Find where the given text appears and provide that cell's center as (x, y) coordinate. 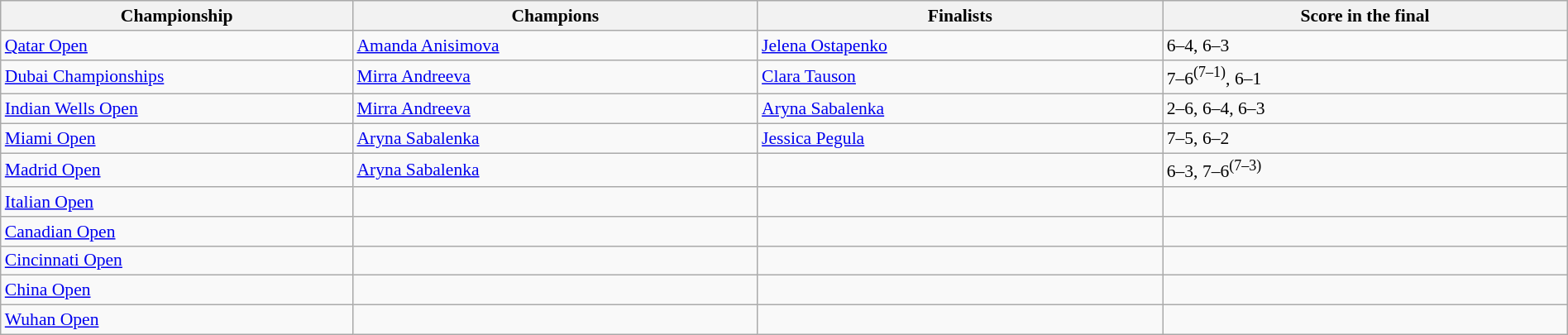
Wuhan Open (177, 320)
Madrid Open (177, 170)
China Open (177, 290)
Score in the final (1365, 16)
Dubai Championships (177, 76)
Qatar Open (177, 45)
Indian Wells Open (177, 109)
Championship (177, 16)
6–3, 7–6(7–3) (1365, 170)
Champions (555, 16)
Cincinnati Open (177, 261)
7–5, 6–2 (1365, 138)
Amanda Anisimova (555, 45)
Finalists (960, 16)
Italian Open (177, 202)
Jelena Ostapenko (960, 45)
7–6(7–1), 6–1 (1365, 76)
Clara Tauson (960, 76)
2–6, 6–4, 6–3 (1365, 109)
6–4, 6–3 (1365, 45)
Miami Open (177, 138)
Jessica Pegula (960, 138)
Canadian Open (177, 232)
